For the text-containing cell, return its midpoint in [X, Y] coordinate format. 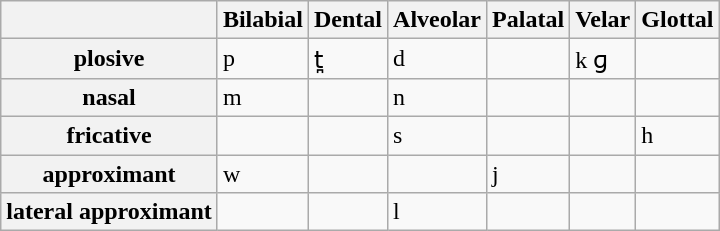
d [438, 59]
w [262, 173]
t̪ [348, 59]
fricative [110, 135]
n [438, 97]
Alveolar [438, 20]
k ɡ [603, 59]
plosive [110, 59]
lateral approximant [110, 212]
nasal [110, 97]
j [528, 173]
h [678, 135]
s [438, 135]
approximant [110, 173]
Bilabial [262, 20]
Glottal [678, 20]
Palatal [528, 20]
m [262, 97]
l [438, 212]
p [262, 59]
Dental [348, 20]
Velar [603, 20]
